Capture the cell that displays the provided text and extract its [x, y] central coordinate. 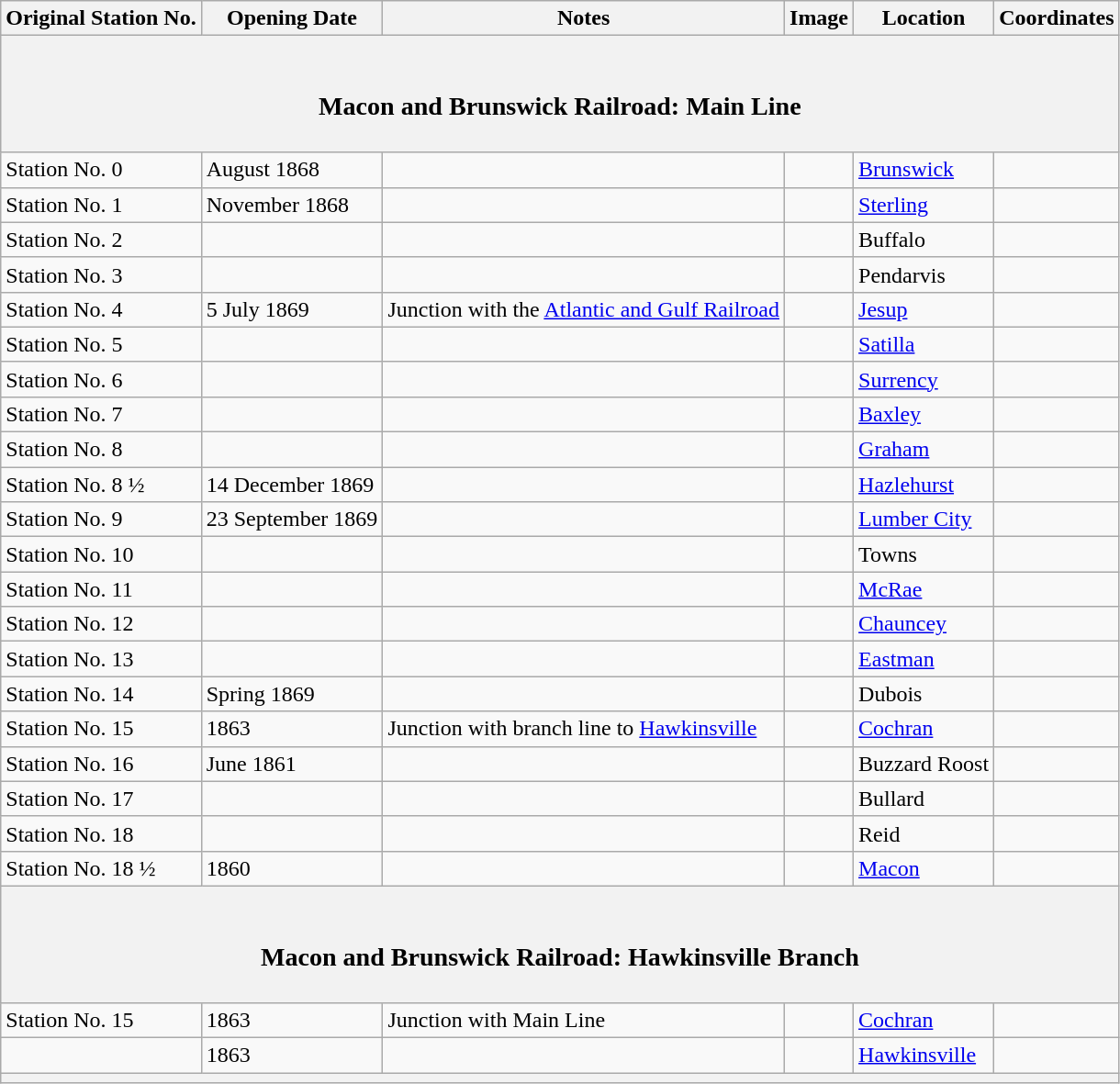
Reid [924, 833]
Brunswick [924, 170]
Station No. 17 [101, 799]
Junction with branch line to Hawkinsville [584, 729]
1860 [292, 868]
Station No. 14 [101, 694]
Station No. 10 [101, 554]
August 1868 [292, 170]
Baxley [924, 414]
Station No. 12 [101, 624]
Pendarvis [924, 274]
Station No. 13 [101, 659]
Buffalo [924, 240]
Location [924, 18]
Satilla [924, 344]
Image [819, 18]
Graham [924, 450]
Macon [924, 868]
Station No. 11 [101, 589]
Junction with the Atlantic and Gulf Railroad [584, 309]
Station No. 3 [101, 274]
Station No. 8 [101, 450]
Macon and Brunswick Railroad: Hawkinsville Branch [560, 944]
Dubois [924, 694]
Spring 1869 [292, 694]
Original Station No. [101, 18]
Station No. 4 [101, 309]
Surrency [924, 379]
Lumber City [924, 520]
Jesup [924, 309]
Macon and Brunswick Railroad: Main Line [560, 94]
Sterling [924, 205]
Station No. 0 [101, 170]
Station No. 1 [101, 205]
5 July 1869 [292, 309]
Hazlehurst [924, 485]
Notes [584, 18]
Opening Date [292, 18]
Eastman [924, 659]
Station No. 18 [101, 833]
14 December 1869 [292, 485]
Station No. 5 [101, 344]
Station No. 8 ½ [101, 485]
Station No. 2 [101, 240]
Bullard [924, 799]
Station No. 6 [101, 379]
Chauncey [924, 624]
Hawkinsville [924, 1056]
Towns [924, 554]
Junction with Main Line [584, 1021]
Station No. 7 [101, 414]
Station No. 9 [101, 520]
Buzzard Roost [924, 764]
Coordinates [1057, 18]
Station No. 18 ½ [101, 868]
June 1861 [292, 764]
McRae [924, 589]
Station No. 16 [101, 764]
November 1868 [292, 205]
23 September 1869 [292, 520]
